Detect which cell encompasses the target text, then output its [X, Y] center coordinate. 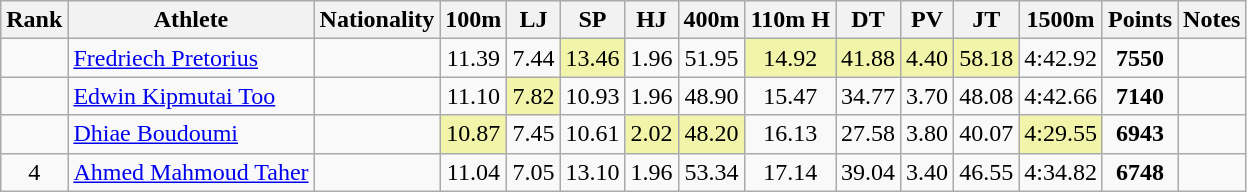
51.95 [712, 58]
Athlete [191, 20]
1500m [1061, 20]
Ahmed Mahmoud Taher [191, 172]
48.08 [986, 96]
7.82 [534, 96]
13.46 [592, 58]
Edwin Kipmutai Too [191, 96]
53.34 [712, 172]
110m H [790, 20]
DT [868, 20]
3.80 [928, 134]
14.92 [790, 58]
2.02 [652, 134]
48.90 [712, 96]
58.18 [986, 58]
16.13 [790, 134]
SP [592, 20]
7550 [1140, 58]
JT [986, 20]
6748 [1140, 172]
7.45 [534, 134]
3.40 [928, 172]
10.61 [592, 134]
4 [34, 172]
11.39 [474, 58]
27.58 [868, 134]
6943 [1140, 134]
Fredriech Pretorius [191, 58]
34.77 [868, 96]
4:29.55 [1061, 134]
7140 [1140, 96]
10.93 [592, 96]
39.04 [868, 172]
17.14 [790, 172]
4:42.66 [1061, 96]
41.88 [868, 58]
48.20 [712, 134]
7.05 [534, 172]
3.70 [928, 96]
Points [1140, 20]
100m [474, 20]
400m [712, 20]
HJ [652, 20]
4:34.82 [1061, 172]
7.44 [534, 58]
46.55 [986, 172]
11.10 [474, 96]
4.40 [928, 58]
11.04 [474, 172]
10.87 [474, 134]
4:42.92 [1061, 58]
40.07 [986, 134]
LJ [534, 20]
15.47 [790, 96]
Nationality [377, 20]
PV [928, 20]
Notes [1212, 20]
Rank [34, 20]
13.10 [592, 172]
Dhiae Boudoumi [191, 134]
